Output the (x, y) coordinate of the center of the cell containing the given text.  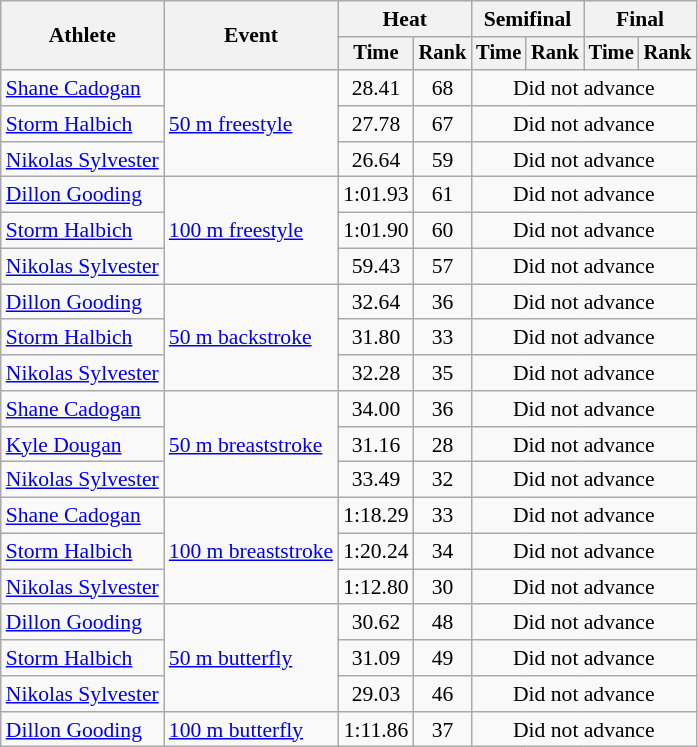
68 (443, 88)
Final (640, 19)
100 m breaststroke (251, 552)
32.64 (376, 302)
Kyle Dougan (82, 445)
59 (443, 160)
34 (443, 552)
100 m freestyle (251, 230)
50 m freestyle (251, 124)
1:01.93 (376, 195)
28 (443, 445)
35 (443, 373)
31.16 (376, 445)
49 (443, 658)
31.09 (376, 658)
46 (443, 694)
59.43 (376, 267)
Event (251, 36)
Semifinal (527, 19)
57 (443, 267)
32 (443, 480)
28.41 (376, 88)
60 (443, 231)
32.28 (376, 373)
30 (443, 587)
50 m butterfly (251, 658)
Heat (404, 19)
50 m breaststroke (251, 444)
61 (443, 195)
31.80 (376, 338)
Athlete (82, 36)
27.78 (376, 124)
26.64 (376, 160)
50 m backstroke (251, 338)
48 (443, 623)
33.49 (376, 480)
1:12.80 (376, 587)
67 (443, 124)
30.62 (376, 623)
34.00 (376, 409)
1:20.24 (376, 552)
1:18.29 (376, 516)
1:01.90 (376, 231)
29.03 (376, 694)
